From the cell containing the given text, extract its center point as [X, Y] coordinate. 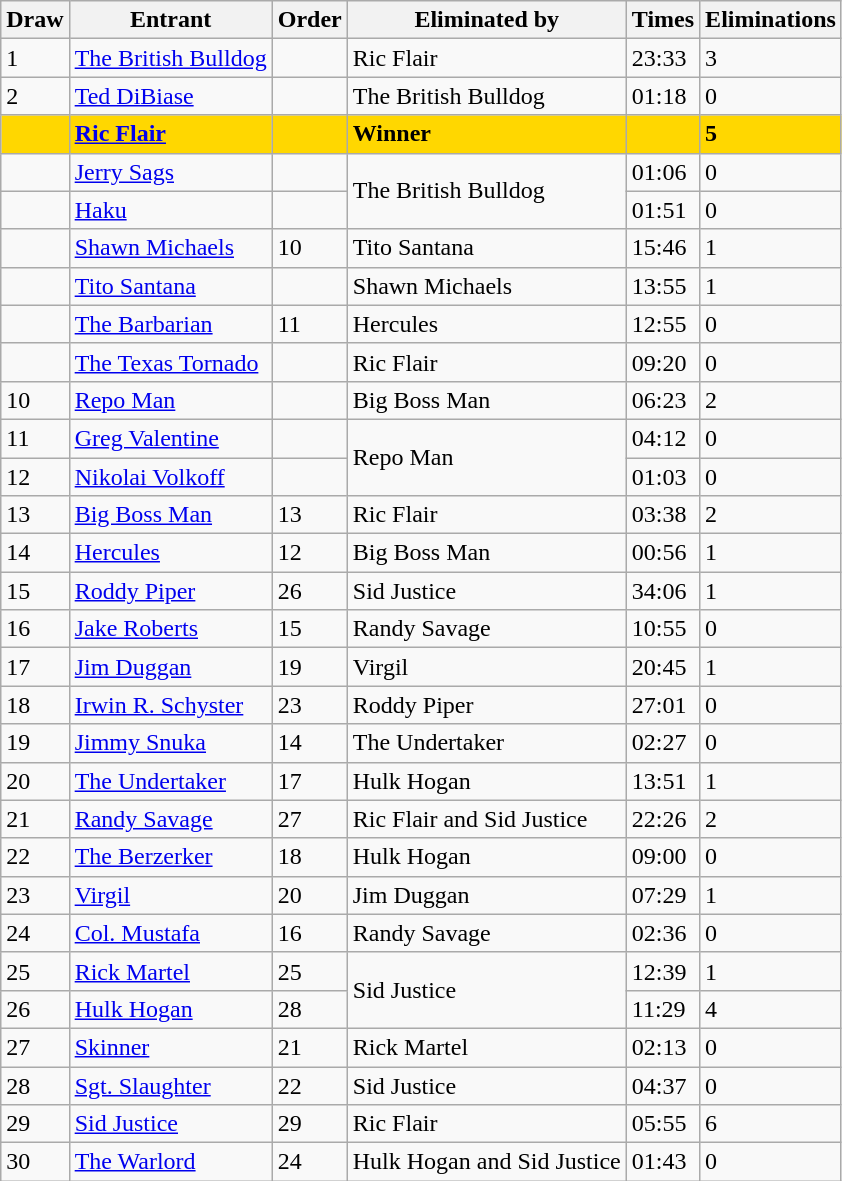
20:45 [662, 667]
04:37 [662, 1085]
01:03 [662, 477]
01:06 [662, 172]
13:51 [662, 781]
Irwin R. Schyster [170, 705]
Draw [35, 20]
Greg Valentine [170, 438]
10:55 [662, 629]
11:29 [662, 1009]
02:36 [662, 933]
The Warlord [170, 1162]
01:51 [662, 210]
Order [310, 20]
Col. Mustafa [170, 933]
Jerry Sags [170, 172]
04:12 [662, 438]
13:55 [662, 286]
01:43 [662, 1162]
3 [771, 58]
12:39 [662, 971]
Sgt. Slaughter [170, 1085]
22:26 [662, 819]
Nikolai Volkoff [170, 477]
01:18 [662, 96]
09:20 [662, 362]
Jake Roberts [170, 629]
Times [662, 20]
23:33 [662, 58]
02:27 [662, 743]
Winner [486, 134]
Ric Flair and Sid Justice [486, 819]
The Texas Tornado [170, 362]
02:13 [662, 1047]
Entrant [170, 20]
Ted DiBiase [170, 96]
Eliminated by [486, 20]
06:23 [662, 400]
27:01 [662, 705]
Eliminations [771, 20]
09:00 [662, 857]
Hulk Hogan and Sid Justice [486, 1162]
34:06 [662, 591]
The Berzerker [170, 857]
15:46 [662, 248]
The Barbarian [170, 324]
4 [771, 1009]
05:55 [662, 1124]
Jimmy Snuka [170, 743]
5 [771, 134]
00:56 [662, 553]
03:38 [662, 515]
12:55 [662, 324]
30 [35, 1162]
07:29 [662, 895]
6 [771, 1124]
Skinner [170, 1047]
Haku [170, 210]
